Output the [x, y] coordinate of the center of the cell containing the given text.  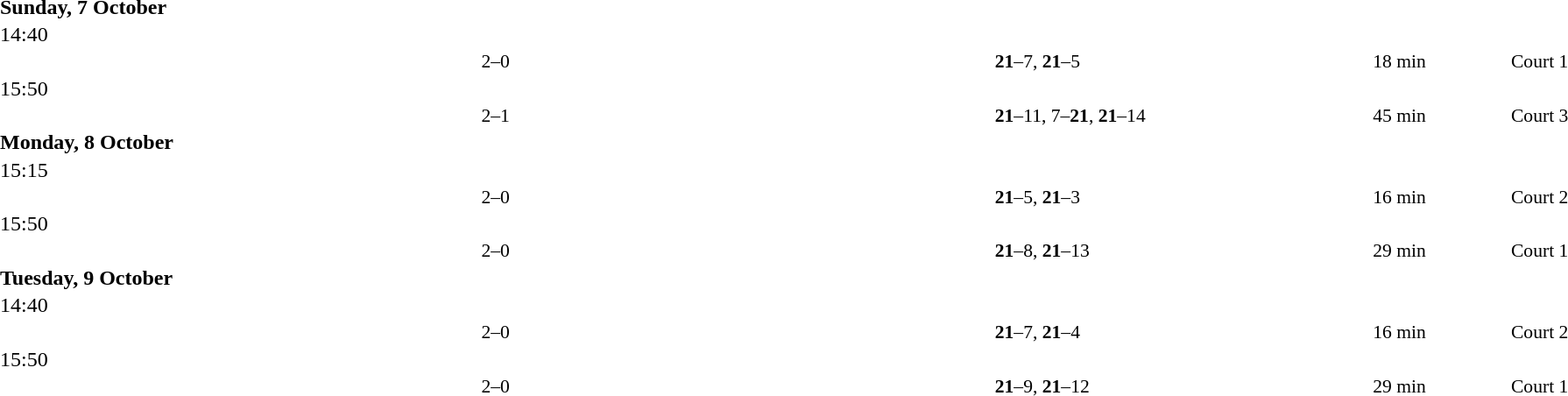
45 min [1440, 116]
21–7, 21–5 [1182, 61]
21–7, 21–4 [1182, 332]
21–5, 21–3 [1182, 196]
29 min [1440, 251]
21–11, 7–21, 21–14 [1182, 116]
18 min [1440, 61]
2–1 [496, 116]
21–8, 21–13 [1182, 251]
